Locate the cell with the specified text and output its [x, y] center coordinate. 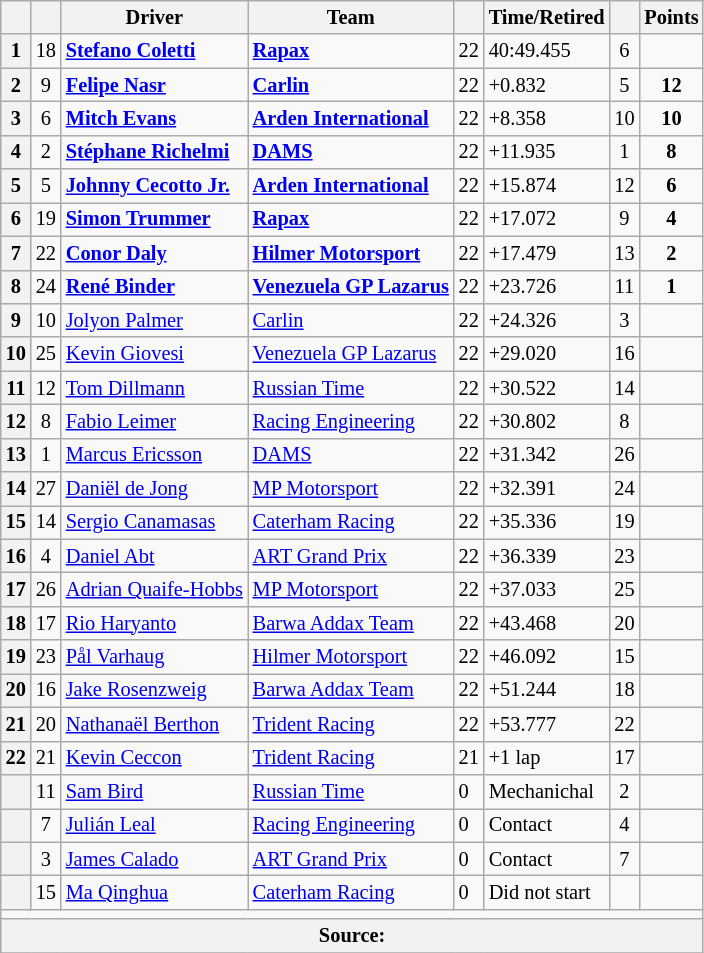
+46.092 [547, 657]
Ma Qinghua [154, 892]
Simon Trummer [154, 219]
Marcus Ericsson [154, 455]
+43.468 [547, 623]
Felipe Nasr [154, 85]
27 [46, 489]
Julián Leal [154, 825]
+30.522 [547, 388]
Fabio Leimer [154, 421]
+11.935 [547, 152]
Johnny Cecotto Jr. [154, 186]
+37.033 [547, 589]
Kevin Ceccon [154, 758]
+36.339 [547, 556]
+17.072 [547, 219]
+17.479 [547, 253]
Daniël de Jong [154, 489]
Pål Varhaug [154, 657]
Jake Rosenzweig [154, 690]
+24.326 [547, 320]
Team [351, 17]
Source: [352, 936]
Time/Retired [547, 17]
+0.832 [547, 85]
+31.342 [547, 455]
Daniel Abt [154, 556]
+30.802 [547, 421]
+23.726 [547, 287]
Sam Bird [154, 791]
+1 lap [547, 758]
Rio Haryanto [154, 623]
Jolyon Palmer [154, 320]
Driver [154, 17]
+51.244 [547, 690]
Did not start [547, 892]
James Calado [154, 859]
+32.391 [547, 489]
Conor Daly [154, 253]
+35.336 [547, 522]
+29.020 [547, 354]
Adrian Quaife-Hobbs [154, 589]
Mechanichal [547, 791]
Kevin Giovesi [154, 354]
Stefano Coletti [154, 51]
Nathanaël Berthon [154, 724]
Sergio Canamasas [154, 522]
Mitch Evans [154, 118]
Tom Dillmann [154, 388]
Points [671, 17]
+15.874 [547, 186]
+53.777 [547, 724]
+8.358 [547, 118]
Stéphane Richelmi [154, 152]
40:49.455 [547, 51]
René Binder [154, 287]
